Output the (x, y) coordinate of the center of the cell containing the given text.  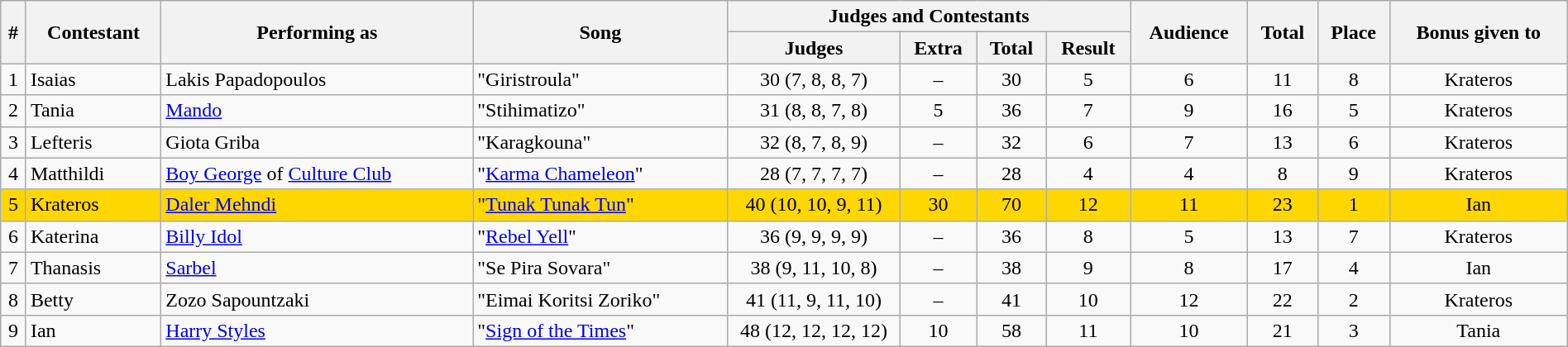
22 (1283, 299)
41 (1011, 299)
Thanasis (93, 268)
Song (600, 32)
Bonus given to (1479, 32)
17 (1283, 268)
23 (1283, 205)
Audience (1189, 32)
Katerina (93, 236)
36 (9, 9, 9, 9) (814, 236)
38 (1011, 268)
28 (7, 7, 7, 7) (814, 173)
"Karma Chameleon" (600, 173)
70 (1011, 205)
Zozo Sapountzaki (318, 299)
Boy George of Culture Club (318, 173)
30 (7, 8, 8, 7) (814, 79)
28 (1011, 173)
Place (1353, 32)
Sarbel (318, 268)
Mando (318, 111)
21 (1283, 330)
"Tunak Tunak Tun" (600, 205)
Contestant (93, 32)
Extra (938, 48)
"Rebel Yell" (600, 236)
Betty (93, 299)
32 (8, 7, 8, 9) (814, 142)
"Giristroula" (600, 79)
Giota Griba (318, 142)
40 (10, 10, 9, 11) (814, 205)
41 (11, 9, 11, 10) (814, 299)
38 (9, 11, 10, 8) (814, 268)
Result (1088, 48)
Judges (814, 48)
Performing as (318, 32)
58 (1011, 330)
31 (8, 8, 7, 8) (814, 111)
16 (1283, 111)
Isaias (93, 79)
Matthildi (93, 173)
"Stihimatizo" (600, 111)
Billy Idol (318, 236)
Judges and Contestants (930, 17)
Harry Styles (318, 330)
32 (1011, 142)
48 (12, 12, 12, 12) (814, 330)
"Se Pira Sovara" (600, 268)
Daler Mehndi (318, 205)
"Sign of the Times" (600, 330)
"Karagkouna" (600, 142)
"Eimai Koritsi Zoriko" (600, 299)
# (13, 32)
Lakis Papadopoulos (318, 79)
Lefteris (93, 142)
